From the cell containing the given text, extract its center point as [X, Y] coordinate. 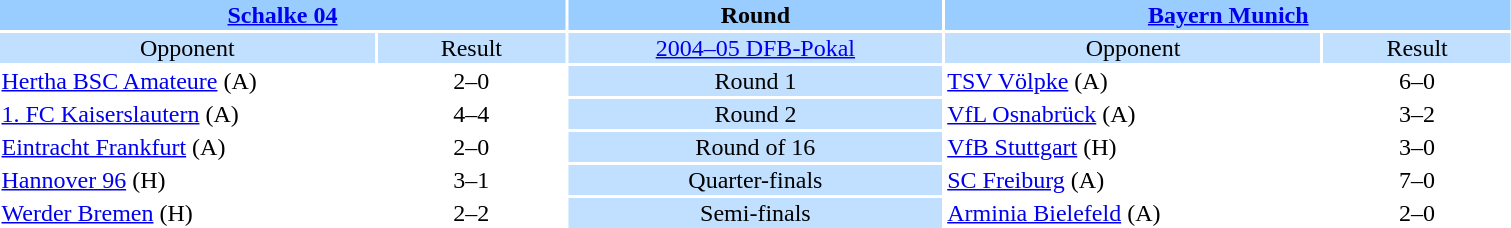
SC Freiburg (A) [1134, 180]
Schalke 04 [282, 15]
3–0 [1416, 147]
Round 2 [756, 114]
Round 1 [756, 81]
6–0 [1416, 81]
TSV Völpke (A) [1134, 81]
2–2 [472, 213]
Quarter-finals [756, 180]
Semi-finals [756, 213]
Hertha BSC Amateure (A) [188, 81]
Hannover 96 (H) [188, 180]
Bayern Munich [1228, 15]
7–0 [1416, 180]
Werder Bremen (H) [188, 213]
Round [756, 15]
Round of 16 [756, 147]
Eintracht Frankfurt (A) [188, 147]
VfB Stuttgart (H) [1134, 147]
1. FC Kaiserslautern (A) [188, 114]
VfL Osnabrück (A) [1134, 114]
3–2 [1416, 114]
Arminia Bielefeld (A) [1134, 213]
4–4 [472, 114]
3–1 [472, 180]
2004–05 DFB-Pokal [756, 48]
